Find where the given text appears and provide that cell's center as (X, Y) coordinate. 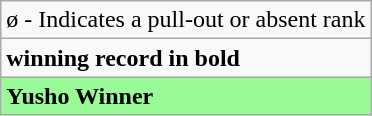
Yusho Winner (186, 96)
ø - Indicates a pull-out or absent rank (186, 20)
winning record in bold (186, 58)
